Pinpoint the cell where the given text exists, returning its (x, y) midpoint coordinate. 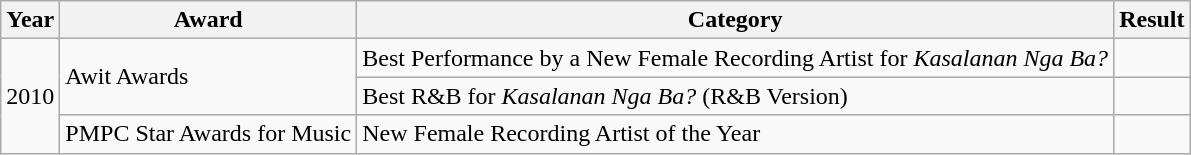
Year (30, 20)
Awit Awards (208, 77)
Best R&B for Kasalanan Nga Ba? (R&B Version) (736, 96)
2010 (30, 96)
Award (208, 20)
Best Performance by a New Female Recording Artist for Kasalanan Nga Ba? (736, 58)
New Female Recording Artist of the Year (736, 134)
Result (1152, 20)
Category (736, 20)
PMPC Star Awards for Music (208, 134)
